From the cell containing the given text, extract its center point as [x, y] coordinate. 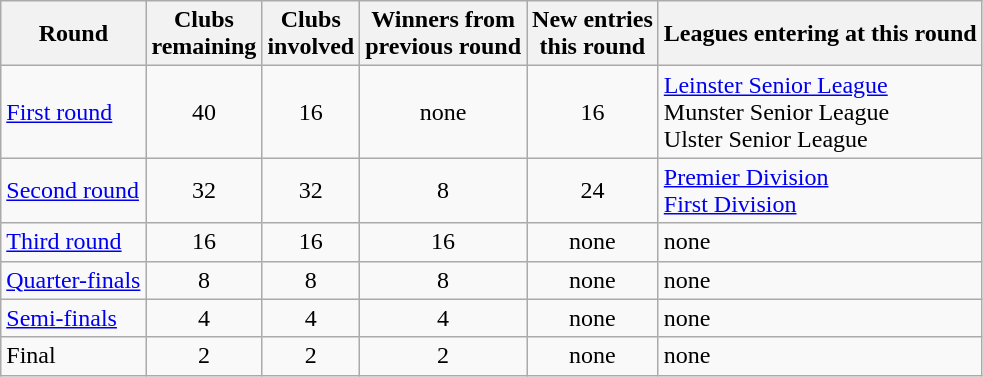
Leinster Senior LeagueMunster Senior LeagueUlster Senior League [820, 112]
Winners fromprevious round [444, 34]
Final [74, 356]
Premier DivisionFirst Division [820, 190]
Second round [74, 190]
Clubsremaining [204, 34]
24 [593, 190]
Quarter-finals [74, 280]
40 [204, 112]
New entriesthis round [593, 34]
Third round [74, 242]
First round [74, 112]
Clubsinvolved [311, 34]
Leagues entering at this round [820, 34]
Semi-finals [74, 318]
Round [74, 34]
